Provide the [x, y] coordinate of the cell's center where the given text is located.  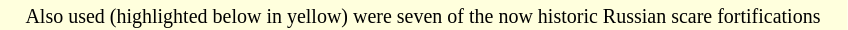
Also used (highlighted below in yellow) were seven of the now historic Russian scare fortifications [424, 15]
